Output the (X, Y) coordinate of the center of the cell containing the given text.  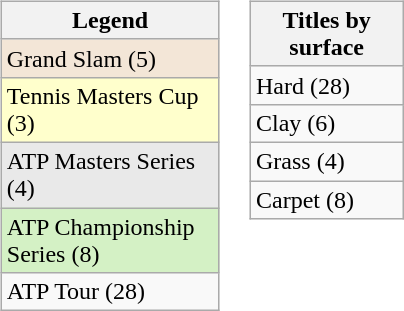
Grand Slam (5) (110, 58)
Clay (6) (326, 123)
ATP Tour (28) (110, 292)
Legend (110, 20)
Tennis Masters Cup (3) (110, 110)
Carpet (8) (326, 199)
Hard (28) (326, 85)
Grass (4) (326, 161)
ATP Championship Series (8) (110, 240)
ATP Masters Series (4) (110, 174)
Titles by surface (326, 34)
